Return [X, Y] of the center of cell containing provided text 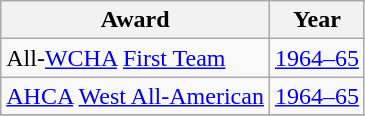
Award [136, 20]
All-WCHA First Team [136, 58]
Year [316, 20]
AHCA West All-American [136, 96]
